Detect which cell encompasses the target text, then output its [X, Y] center coordinate. 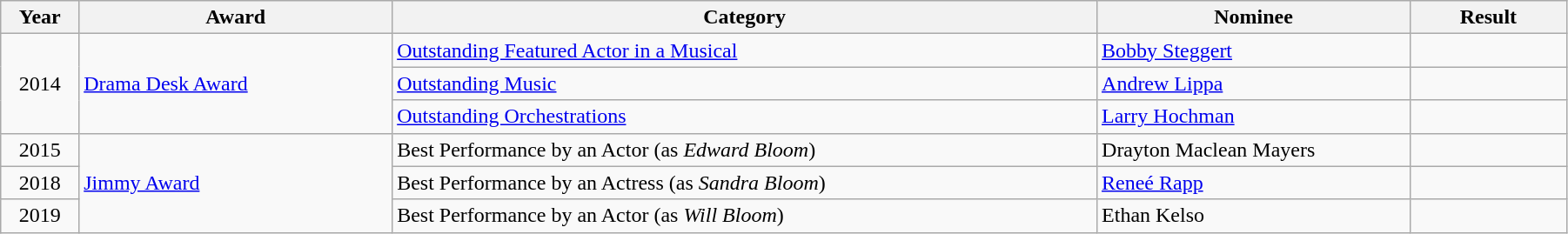
Drayton Maclean Mayers [1254, 150]
Result [1488, 17]
Best Performance by an Actress (as Sandra Bloom) [745, 183]
Larry Hochman [1254, 117]
Ethan Kelso [1254, 216]
Drama Desk Award [236, 84]
2014 [40, 84]
Nominee [1254, 17]
Category [745, 17]
2018 [40, 183]
Outstanding Music [745, 84]
Reneé Rapp [1254, 183]
Jimmy Award [236, 183]
2019 [40, 216]
Bobby Steggert [1254, 50]
Best Performance by an Actor (as Edward Bloom) [745, 150]
Outstanding Orchestrations [745, 117]
2015 [40, 150]
Award [236, 17]
Best Performance by an Actor (as Will Bloom) [745, 216]
Year [40, 17]
Andrew Lippa [1254, 84]
Outstanding Featured Actor in a Musical [745, 50]
